Determine the [X, Y] coordinate at the center of the cell enclosing the given text.  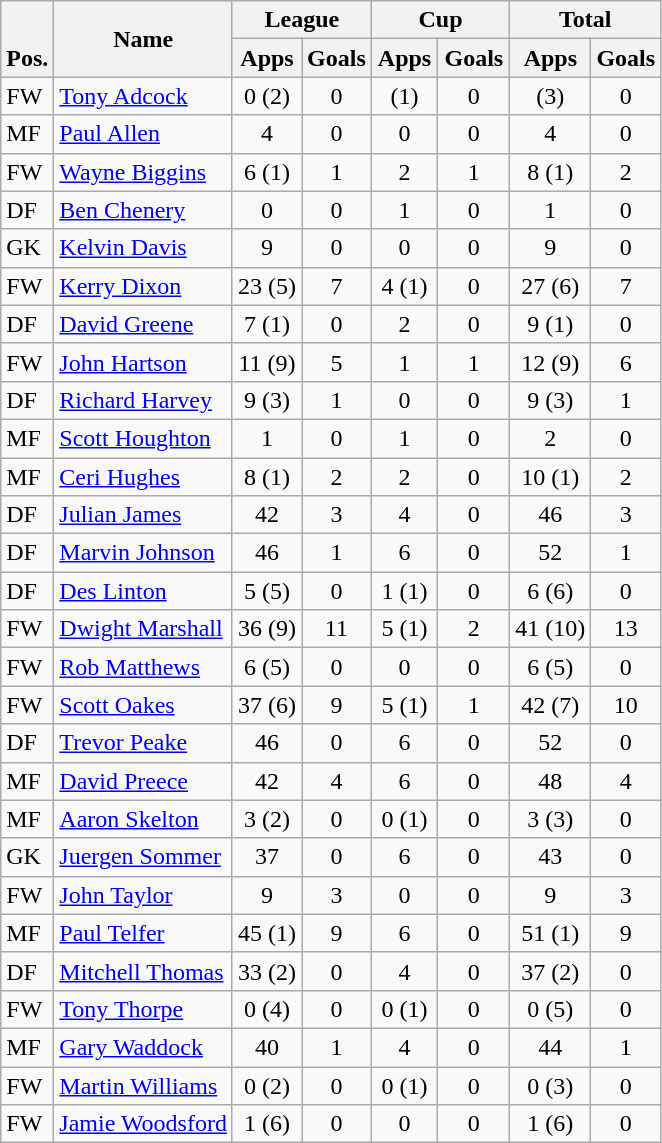
11 (9) [266, 362]
12 (9) [550, 362]
4 (1) [404, 286]
10 (1) [550, 477]
(1) [404, 96]
(3) [550, 96]
11 [337, 629]
9 (1) [550, 324]
0 (4) [266, 1009]
League [302, 20]
10 [626, 705]
13 [626, 629]
6 (6) [550, 591]
Name [144, 39]
6 (1) [266, 172]
40 [266, 1047]
23 (5) [266, 286]
Jamie Woodsford [144, 1124]
48 [550, 781]
7 (1) [266, 324]
Pos. [28, 39]
43 [550, 857]
Wayne Biggins [144, 172]
Ceri Hughes [144, 477]
41 (10) [550, 629]
Dwight Marshall [144, 629]
1 (1) [404, 591]
Total [586, 20]
David Greene [144, 324]
Trevor Peake [144, 743]
3 (2) [266, 819]
5 [337, 362]
Aaron Skelton [144, 819]
Scott Houghton [144, 438]
John Hartson [144, 362]
0 (5) [550, 1009]
Tony Adcock [144, 96]
33 (2) [266, 971]
Rob Matthews [144, 667]
Gary Waddock [144, 1047]
Kerry Dixon [144, 286]
37 (6) [266, 705]
37 [266, 857]
Scott Oakes [144, 705]
44 [550, 1047]
42 (7) [550, 705]
36 (9) [266, 629]
Ben Chenery [144, 210]
Des Linton [144, 591]
Marvin Johnson [144, 553]
5 (5) [266, 591]
Cup [440, 20]
Richard Harvey [144, 400]
Mitchell Thomas [144, 971]
51 (1) [550, 933]
Paul Allen [144, 134]
3 (3) [550, 819]
David Preece [144, 781]
John Taylor [144, 895]
Julian James [144, 515]
Tony Thorpe [144, 1009]
0 (3) [550, 1085]
Juergen Sommer [144, 857]
27 (6) [550, 286]
45 (1) [266, 933]
Paul Telfer [144, 933]
37 (2) [550, 971]
Kelvin Davis [144, 248]
Martin Williams [144, 1085]
